From the cell containing the given text, extract its center point as [x, y] coordinate. 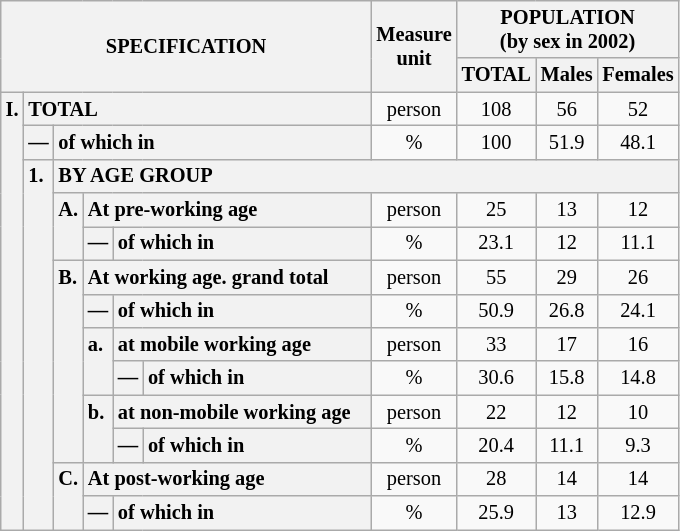
25.9 [496, 513]
B. [68, 361]
15.8 [567, 378]
17 [567, 344]
55 [496, 277]
51.9 [567, 142]
1. [38, 344]
C. [68, 496]
52 [638, 109]
30.6 [496, 378]
At post-working age [227, 479]
SPECIFICATION [186, 46]
At working age. grand total [227, 277]
A. [68, 226]
Males [567, 75]
At pre-working age [227, 210]
16 [638, 344]
12.9 [638, 513]
50.9 [496, 311]
14.8 [638, 378]
56 [567, 109]
108 [496, 109]
28 [496, 479]
at mobile working age [242, 344]
33 [496, 344]
at non-mobile working age [242, 412]
100 [496, 142]
24.1 [638, 311]
Females [638, 75]
Measure unit [414, 46]
26 [638, 277]
9.3 [638, 445]
26.8 [567, 311]
25 [496, 210]
22 [496, 412]
20.4 [496, 445]
BY AGE GROUP [366, 176]
POPULATION (by sex in 2002) [568, 29]
10 [638, 412]
b. [98, 428]
I. [12, 311]
48.1 [638, 142]
29 [567, 277]
a. [98, 360]
23.1 [496, 243]
